Output the [x, y] coordinate of the center of the cell containing the given text.  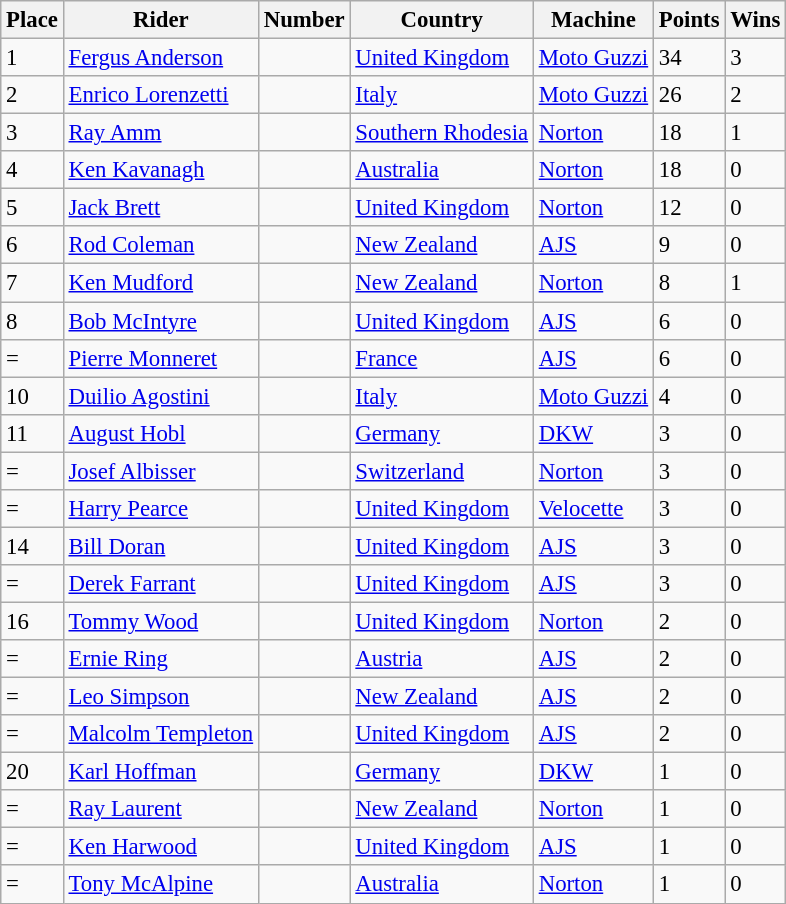
Harry Pearce [160, 509]
10 [32, 396]
Machine [593, 20]
9 [688, 245]
14 [32, 546]
Duilio Agostini [160, 396]
Austria [442, 659]
Wins [756, 20]
Enrico Lorenzetti [160, 95]
7 [32, 283]
Ray Amm [160, 133]
Derek Farrant [160, 584]
Country [442, 20]
Tommy Wood [160, 621]
Rod Coleman [160, 245]
26 [688, 95]
12 [688, 208]
Bob McIntyre [160, 321]
34 [688, 58]
5 [32, 208]
11 [32, 433]
Malcolm Templeton [160, 734]
Bill Doran [160, 546]
Ken Mudford [160, 283]
Jack Brett [160, 208]
Rider [160, 20]
Number [304, 20]
Points [688, 20]
Southern Rhodesia [442, 133]
Ken Kavanagh [160, 170]
16 [32, 621]
Josef Albisser [160, 471]
Ernie Ring [160, 659]
Switzerland [442, 471]
Tony McAlpine [160, 885]
Karl Hoffman [160, 772]
Place [32, 20]
Pierre Monneret [160, 358]
Ray Laurent [160, 809]
Leo Simpson [160, 697]
Ken Harwood [160, 847]
Velocette [593, 509]
20 [32, 772]
France [442, 358]
Fergus Anderson [160, 58]
August Hobl [160, 433]
